Return (x, y) of the center of cell containing provided text 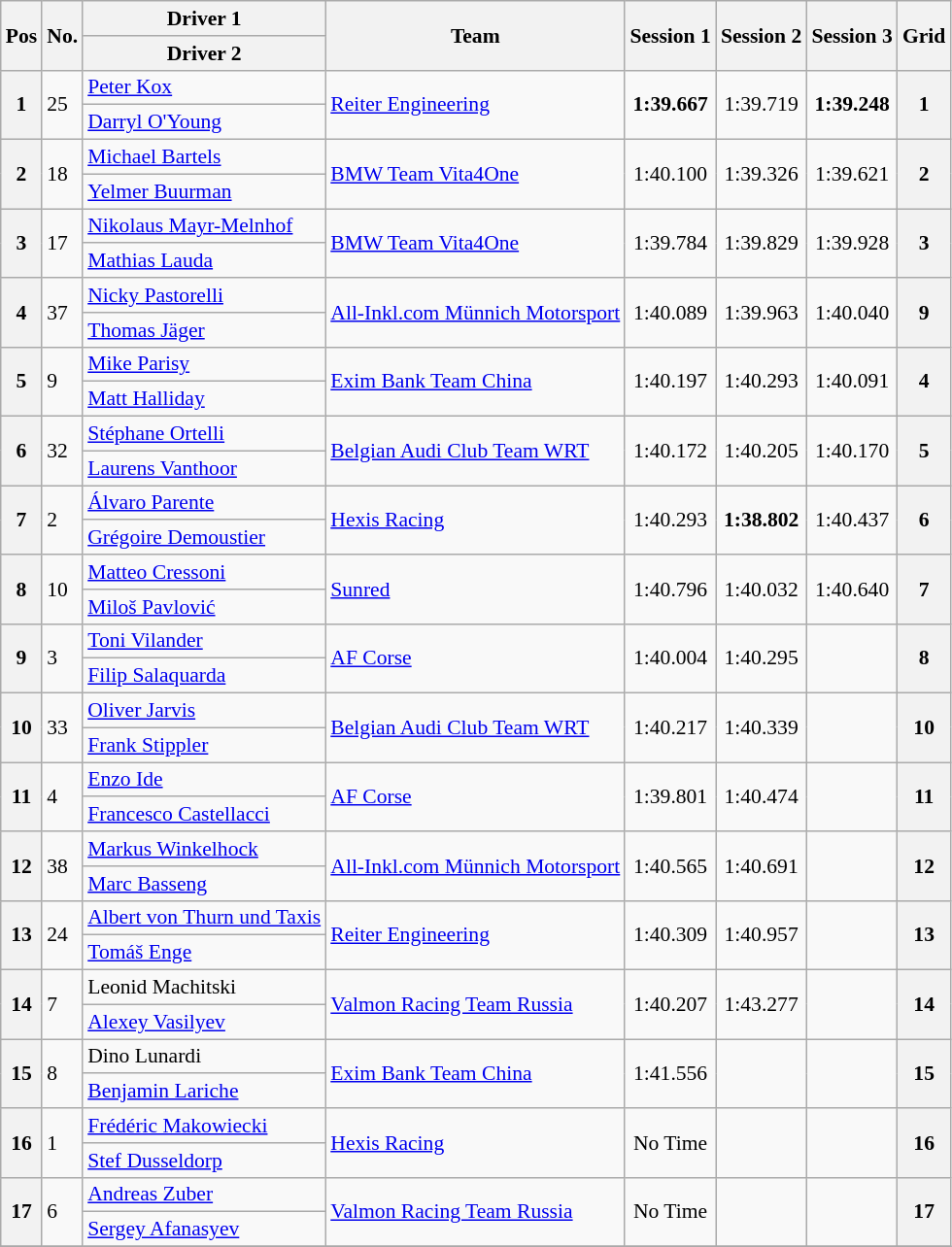
24 (62, 934)
1:38.802 (762, 521)
1:40.957 (762, 934)
Oliver Jarvis (204, 711)
Mathias Lauda (204, 261)
Alexey Vasilyev (204, 1022)
1:40.040 (852, 313)
Frédéric Makowiecki (204, 1126)
Álvaro Parente (204, 503)
Laurens Vanthoor (204, 468)
Markus Winkelhock (204, 849)
Driver 1 (204, 18)
1:40.437 (852, 521)
Michael Bartels (204, 157)
1:40.172 (670, 451)
Benjamin Lariche (204, 1092)
38 (62, 866)
37 (62, 313)
1:39.928 (852, 243)
Peter Kox (204, 87)
1:43.277 (762, 1004)
Darryl O'Young (204, 122)
Miloš Pavlović (204, 607)
Pos (21, 35)
1:40.691 (762, 866)
Andreas Zuber (204, 1195)
1:40.309 (670, 934)
Leonid Machitski (204, 988)
1:39.801 (670, 796)
Session 2 (762, 35)
1:40.640 (852, 589)
1:40.565 (670, 866)
18 (62, 175)
Mike Parisy (204, 364)
Matteo Cressoni (204, 572)
1:39.326 (762, 175)
Matt Halliday (204, 399)
Toni Vilander (204, 641)
1:40.207 (670, 1004)
1:39.829 (762, 243)
Francesco Castellacci (204, 815)
1:40.032 (762, 589)
1:39.248 (852, 105)
Sunred (475, 589)
1:39.784 (670, 243)
1:40.089 (670, 313)
1:40.170 (852, 451)
32 (62, 451)
1:40.339 (762, 728)
Albert von Thurn und Taxis (204, 918)
1:40.004 (670, 658)
1:40.295 (762, 658)
Session 1 (670, 35)
Stef Dusseldorp (204, 1161)
1:39.719 (762, 105)
Sergey Afanasyev (204, 1230)
1:40.091 (852, 381)
Enzo Ide (204, 780)
Tomáš Enge (204, 953)
Stéphane Ortelli (204, 434)
Grégoire Demoustier (204, 538)
Nikolaus Mayr-Melnhof (204, 226)
1:40.197 (670, 381)
Thomas Jäger (204, 330)
1:40.100 (670, 175)
1:41.556 (670, 1074)
1:40.205 (762, 451)
1:39.667 (670, 105)
Frank Stippler (204, 745)
1:40.796 (670, 589)
Grid (925, 35)
Nicky Pastorelli (204, 295)
33 (62, 728)
1:39.621 (852, 175)
Marc Basseng (204, 884)
Team (475, 35)
Yelmer Buurman (204, 191)
25 (62, 105)
No. (62, 35)
Dino Lunardi (204, 1057)
1:39.963 (762, 313)
1:40.217 (670, 728)
1:40.474 (762, 796)
Session 3 (852, 35)
Filip Salaquarda (204, 676)
Driver 2 (204, 53)
